Extract the [x, y] coordinate from the center of the cell holding the provided text.  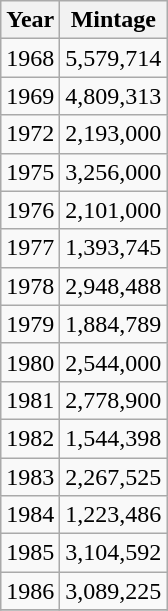
1986 [30, 591]
1,884,789 [114, 324]
1,223,486 [114, 515]
1982 [30, 438]
3,089,225 [114, 591]
1980 [30, 362]
Mintage [114, 20]
2,267,525 [114, 477]
2,193,000 [114, 134]
1976 [30, 210]
Year [30, 20]
3,104,592 [114, 553]
1983 [30, 477]
4,809,313 [114, 96]
2,101,000 [114, 210]
2,948,488 [114, 286]
1977 [30, 248]
1985 [30, 553]
1984 [30, 515]
1972 [30, 134]
1975 [30, 172]
1968 [30, 58]
1,544,398 [114, 438]
1969 [30, 96]
3,256,000 [114, 172]
1,393,745 [114, 248]
1981 [30, 400]
1979 [30, 324]
5,579,714 [114, 58]
2,544,000 [114, 362]
1978 [30, 286]
2,778,900 [114, 400]
